From the cell containing the given text, extract its center point as [x, y] coordinate. 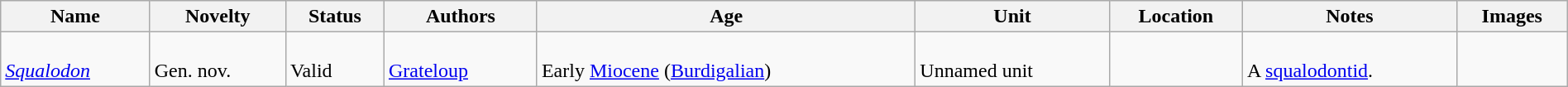
Location [1176, 17]
Notes [1350, 17]
Name [75, 17]
A squalodontid. [1350, 60]
Age [726, 17]
Squalodon [75, 60]
Images [1512, 17]
Novelty [218, 17]
Valid [334, 60]
Unnamed unit [1012, 60]
Early Miocene (Burdigalian) [726, 60]
Unit [1012, 17]
Authors [460, 17]
Gen. nov. [218, 60]
Status [334, 17]
Grateloup [453, 60]
